Return [x, y] of the center of cell containing provided text 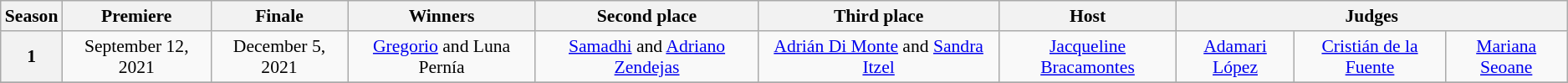
Mariana Seoane [1507, 57]
1 [32, 57]
Cristián de la Fuente [1370, 57]
Gregorio and Luna Pernía [442, 57]
Adamari López [1236, 57]
Third place [879, 16]
Winners [442, 16]
September 12, 2021 [136, 57]
Jacqueline Bracamontes [1087, 57]
Premiere [136, 16]
Judges [1371, 16]
December 5, 2021 [279, 57]
Second place [647, 16]
Samadhi and Adriano Zendejas [647, 57]
Season [32, 16]
Host [1087, 16]
Adrián Di Monte and Sandra Itzel [879, 57]
Finale [279, 16]
